From the cell containing the given text, extract its center point as (x, y) coordinate. 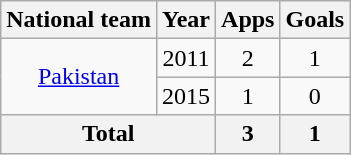
Goals (315, 20)
2011 (186, 58)
2 (248, 58)
3 (248, 134)
Pakistan (79, 77)
2015 (186, 96)
National team (79, 20)
Apps (248, 20)
Total (108, 134)
0 (315, 96)
Year (186, 20)
